Return (X, Y) of the center of cell containing provided text 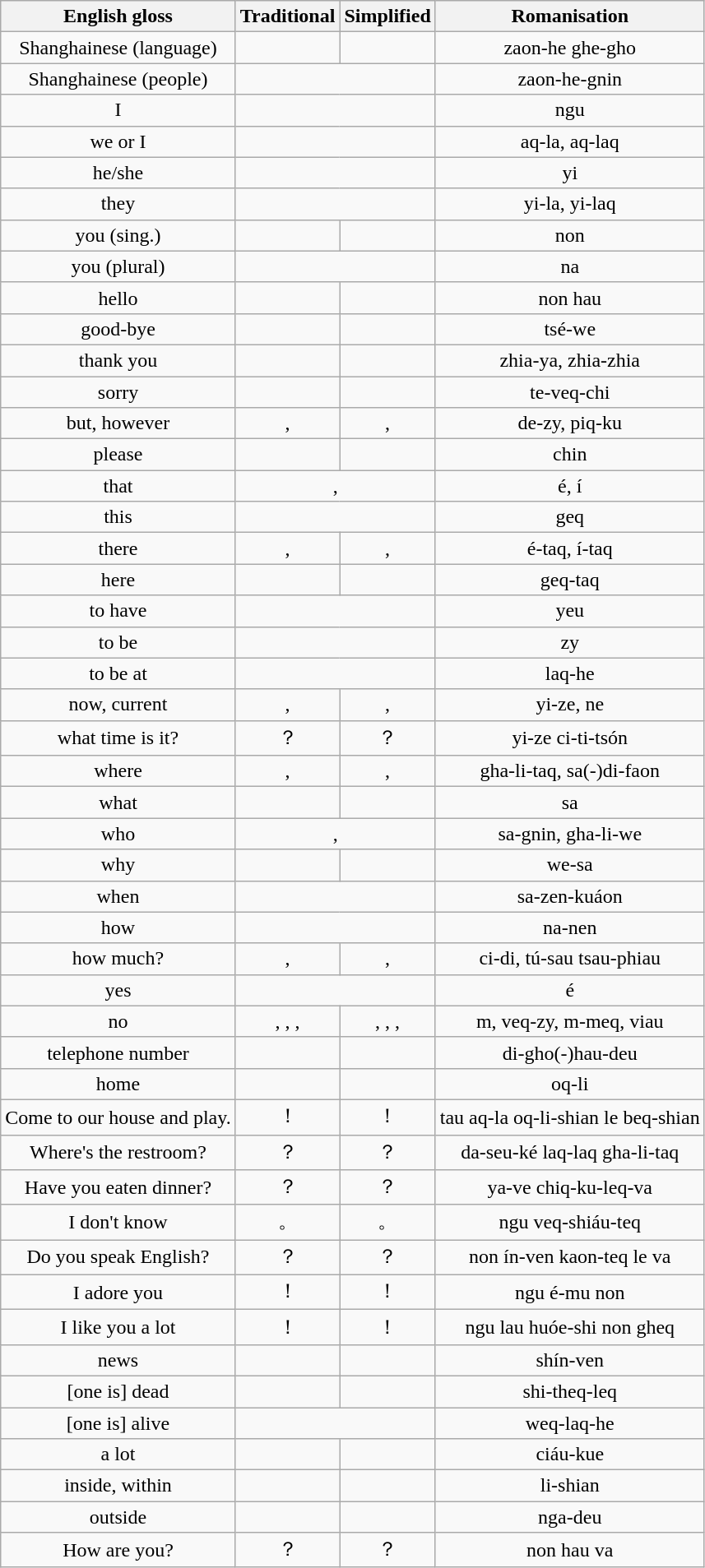
tau aq-la oq-li-shian le beq-shian (569, 1117)
ngu veq-shiáu-teq (569, 1222)
ya-ve chiq-ku-leq-va (569, 1187)
where (118, 771)
sa (569, 803)
to be at (118, 673)
non ín-ven kaon-teq le va (569, 1258)
yeu (569, 611)
oq-li (569, 1084)
inside, within (118, 1486)
na (569, 266)
we or I (118, 141)
when (118, 896)
non (569, 235)
geq (569, 517)
you (sing.) (118, 235)
zaon-he ghe-gho (569, 48)
he/she (118, 173)
who (118, 834)
Shanghainese (people) (118, 79)
nga-deu (569, 1517)
to be (118, 642)
I adore you (118, 1293)
now, current (118, 705)
[one is] alive (118, 1423)
Do you speak English? (118, 1258)
Simplified (387, 16)
hello (118, 298)
I (118, 110)
please (118, 455)
telephone number (118, 1052)
Come to our house and play. (118, 1117)
home (118, 1084)
a lot (118, 1455)
aq-la, aq-laq (569, 141)
é-taq, í-taq (569, 548)
sa-zen-kuáon (569, 896)
m, veq-zy, m-meq, viau (569, 1021)
English gloss (118, 16)
non hau (569, 298)
é, í (569, 486)
é (569, 990)
tsé-we (569, 329)
I like you a lot (118, 1327)
sa-gnin, gha-li-we (569, 834)
ngu (569, 110)
ngu é-mu non (569, 1293)
we-sa (569, 865)
to have (118, 611)
yi-la, yi-laq (569, 204)
why (118, 865)
here (118, 580)
na-nen (569, 927)
yi-ze ci-ti-tsón (569, 738)
you (plural) (118, 266)
weq-laq-he (569, 1423)
Where's the restroom? (118, 1153)
shín-ven (569, 1360)
how (118, 927)
outside (118, 1517)
Romanisation (569, 16)
Shanghainese (language) (118, 48)
gha-li-taq, sa(-)di-faon (569, 771)
no (118, 1021)
[one is] dead (118, 1391)
I don't know (118, 1222)
Have you eaten dinner? (118, 1187)
di-gho(-)hau-deu (569, 1052)
Traditional (288, 16)
de-zy, piq-ku (569, 423)
ciáu-kue (569, 1455)
yi (569, 173)
thank you (118, 360)
zy (569, 642)
shi-theq-leq (569, 1391)
this (118, 517)
geq-taq (569, 580)
news (118, 1360)
but, however (118, 423)
good-bye (118, 329)
that (118, 486)
da-seu-ké laq-laq gha-li-taq (569, 1153)
there (118, 548)
ci-di, tú-sau tsau-phiau (569, 959)
zhia-ya, zhia-zhia (569, 360)
what time is it? (118, 738)
How are you? (118, 1551)
non hau va (569, 1551)
laq-he (569, 673)
what (118, 803)
ngu lau huóe-shi non gheq (569, 1327)
yes (118, 990)
sorry (118, 392)
yi-ze, ne (569, 705)
chin (569, 455)
li-shian (569, 1486)
zaon-he-gnin (569, 79)
they (118, 204)
te-veq-chi (569, 392)
how much? (118, 959)
